Detect which cell encompasses the target text, then output its (X, Y) center coordinate. 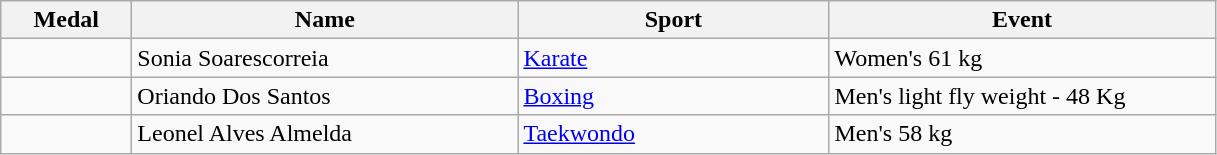
Oriando Dos Santos (325, 96)
Men's 58 kg (1022, 134)
Name (325, 20)
Boxing (674, 96)
Men's light fly weight - 48 Kg (1022, 96)
Taekwondo (674, 134)
Leonel Alves Almelda (325, 134)
Medal (66, 20)
Event (1022, 20)
Sonia Soarescorreia (325, 58)
Karate (674, 58)
Sport (674, 20)
Women's 61 kg (1022, 58)
